Return the [X, Y] coordinate for the center point of the cell that contains the specified text.  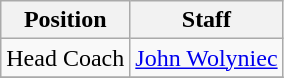
Position [66, 20]
Staff [206, 20]
John Wolyniec [206, 58]
Head Coach [66, 58]
